Extract the (X, Y) coordinate from the center of the cell holding the provided text.  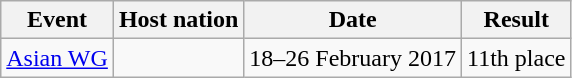
18–26 February 2017 (353, 58)
11th place (516, 58)
Host nation (178, 20)
Result (516, 20)
Event (58, 20)
Asian WG (58, 58)
Date (353, 20)
